Provide the (x, y) coordinate of the cell's center where the given text is located.  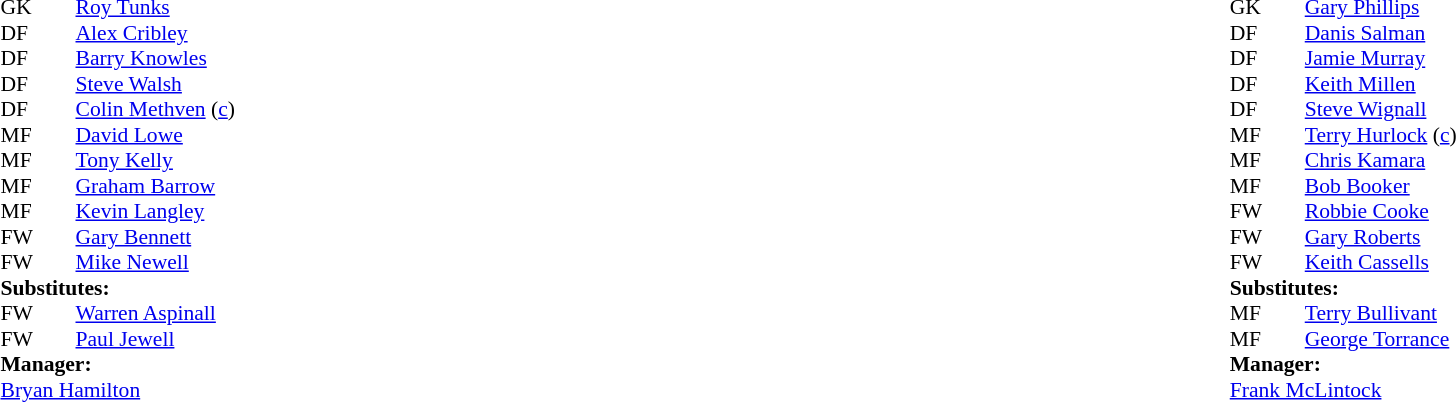
Graham Barrow (226, 186)
Mike Newell (226, 263)
Colin Methven (c) (226, 109)
Warren Aspinall (226, 313)
Manager: (188, 365)
Steve Walsh (226, 84)
Substitutes: (188, 288)
David Lowe (226, 135)
Barry Knowles (226, 59)
Alex Cribley (226, 33)
Paul Jewell (226, 339)
Gary Bennett (226, 237)
Tony Kelly (226, 161)
Kevin Langley (226, 211)
